Identify which cell holds the provided text, then report its [X, Y] central coordinate. 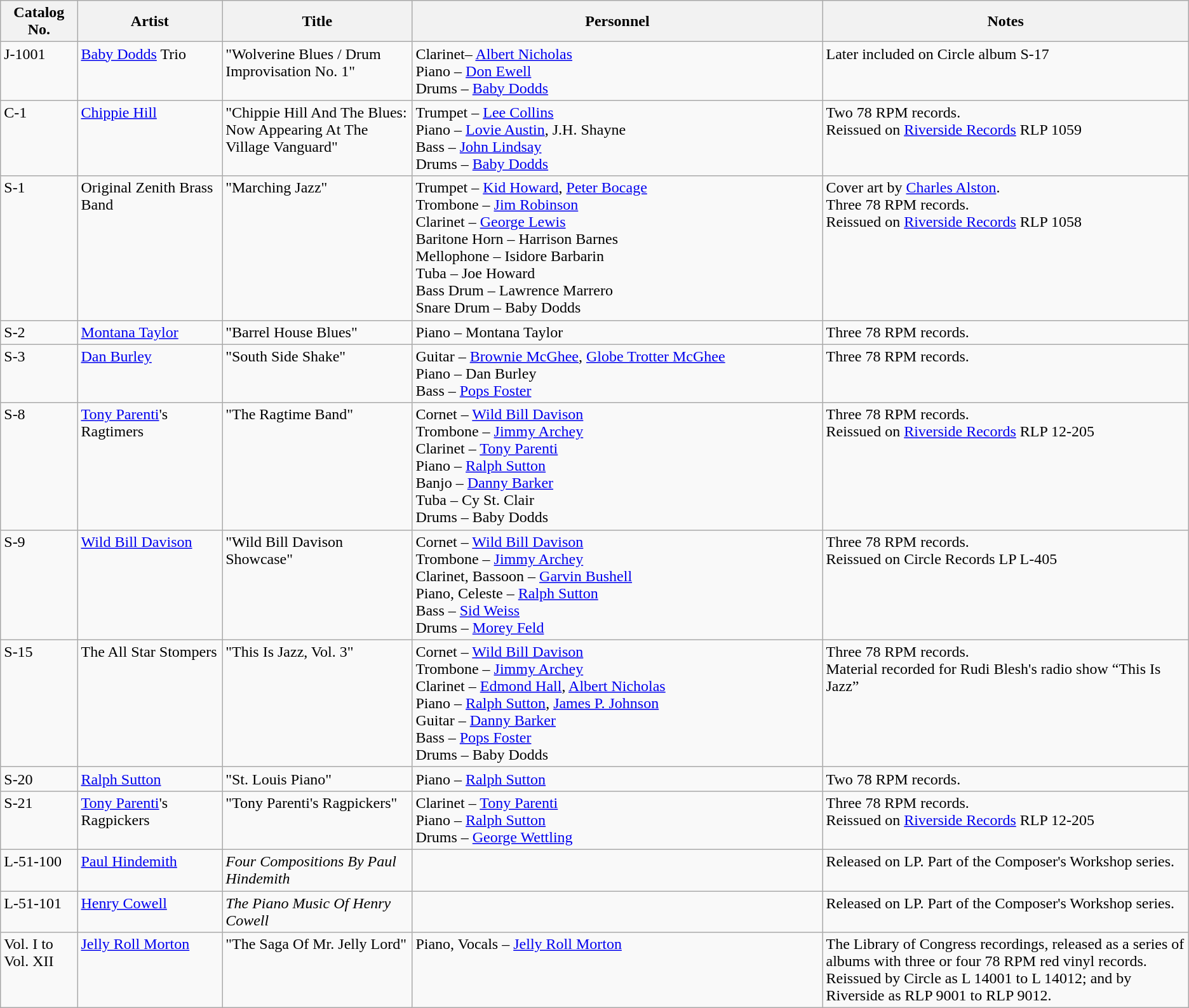
S-2 [39, 332]
Trumpet – Lee CollinsPiano – Lovie Austin, J.H. ShayneBass – John LindsayDrums – Baby Dodds [617, 138]
Henry Cowell [150, 911]
S-1 [39, 248]
"The Saga Of Mr. Jelly Lord" [318, 971]
Later included on Circle album S-17 [1005, 71]
S-20 [39, 779]
S-9 [39, 584]
Notes [1005, 22]
"St. Louis Piano" [318, 779]
Tony Parenti's Ragpickers [150, 820]
Vol. I to Vol. XII [39, 971]
Three 78 RPM records.Material recorded for Rudi Blesh's radio show “This Is Jazz” [1005, 703]
Clarinet– Albert NicholasPiano – Don EwellDrums – Baby Dodds [617, 71]
Baby Dodds Trio [150, 71]
Wild Bill Davison [150, 584]
"This Is Jazz, Vol. 3" [318, 703]
Montana Taylor [150, 332]
The All Star Stompers [150, 703]
Artist [150, 22]
Personnel [617, 22]
C-1 [39, 138]
"Wild Bill Davison Showcase" [318, 584]
"Wolverine Blues / Drum Improvisation No. 1" [318, 71]
Tony Parenti's Ragtimers [150, 466]
Original Zenith Brass Band [150, 248]
Chippie Hill [150, 138]
Guitar – Brownie McGhee, Globe Trotter McGheePiano – Dan BurleyBass – Pops Foster [617, 373]
Two 78 RPM records. [1005, 779]
Four Compositions By Paul Hindemith [318, 870]
Cornet – Wild Bill DavisonTrombone – Jimmy ArcheyClarinet, Bassoon – Garvin BushellPiano, Celeste – Ralph SuttonBass – Sid WeissDrums – Morey Feld [617, 584]
L-51-101 [39, 911]
Clarinet – Tony ParentiPiano – Ralph SuttonDrums – George Wettling [617, 820]
"South Side Shake" [318, 373]
L-51-100 [39, 870]
"Chippie Hill And The Blues: Now Appearing At The Village Vanguard" [318, 138]
Two 78 RPM records.Reissued on Riverside Records RLP 1059 [1005, 138]
Paul Hindemith [150, 870]
Piano – Ralph Sutton [617, 779]
Piano – Montana Taylor [617, 332]
Cover art by Charles Alston.Three 78 RPM records.Reissued on Riverside Records RLP 1058 [1005, 248]
"Tony Parenti's Ragpickers" [318, 820]
Piano, Vocals – Jelly Roll Morton [617, 971]
Three 78 RPM records.Reissued on Circle Records LP L-405 [1005, 584]
Cornet – Wild Bill DavisonTrombone – Jimmy ArcheyClarinet – Tony ParentiPiano – Ralph SuttonBanjo – Danny BarkerTuba – Cy St. ClairDrums – Baby Dodds [617, 466]
"Barrel House Blues" [318, 332]
Jelly Roll Morton [150, 971]
J-1001 [39, 71]
The Piano Music Of Henry Cowell [318, 911]
S-8 [39, 466]
"The Ragtime Band" [318, 466]
S-21 [39, 820]
"Marching Jazz" [318, 248]
Title [318, 22]
Dan Burley [150, 373]
Catalog No. [39, 22]
Ralph Sutton [150, 779]
S-3 [39, 373]
S-15 [39, 703]
